Identify which cell holds the provided text, then report its [X, Y] central coordinate. 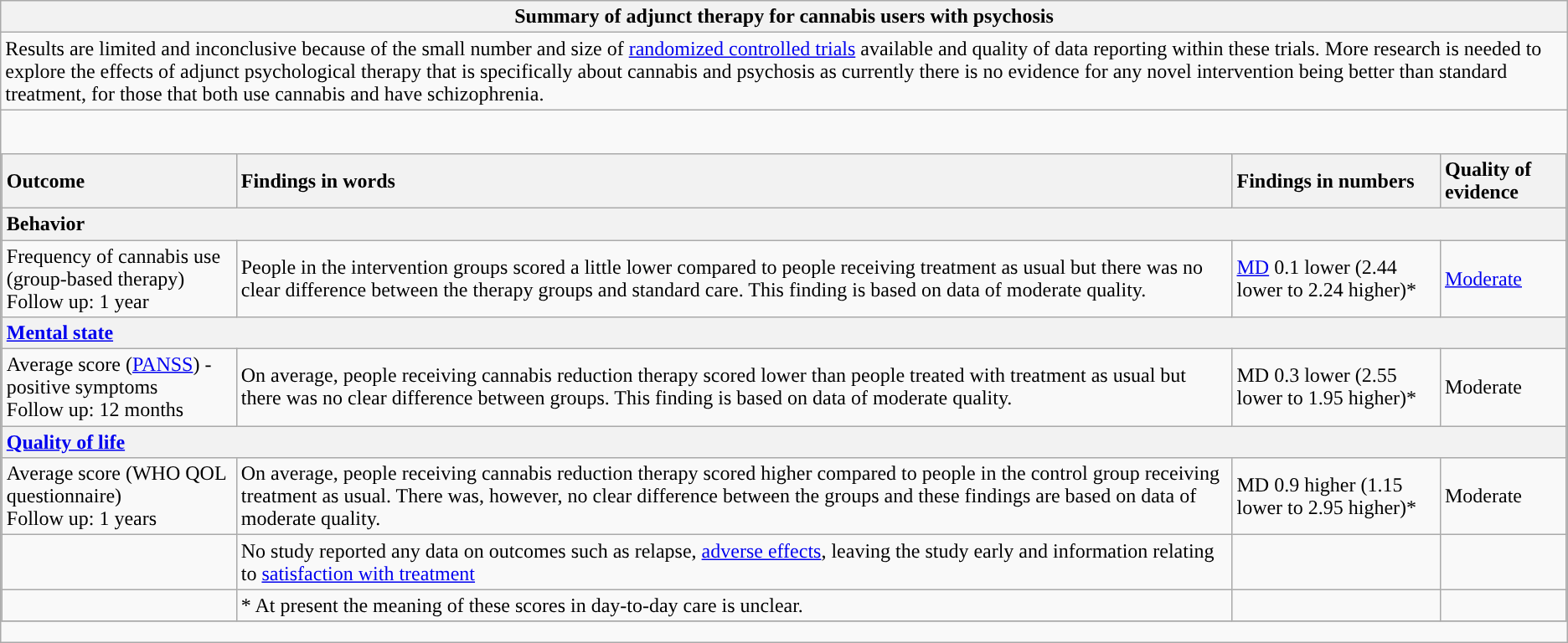
Average score (WHO QOL questionnaire)Follow up: 1 years [119, 496]
* At present the meaning of these scores in day-to-day care is unclear. [734, 605]
Quality of life [784, 442]
MD 0.1 lower (2.44 lower to 2.24 higher)* [1337, 278]
MD 0.9 higher (1.15 lower to 2.95 higher)* [1337, 496]
Frequency of cannabis use(group-based therapy)Follow up: 1 year [119, 278]
Outcome [119, 181]
Average score (PANSS) - positive symptomsFollow up: 12 months [119, 388]
Mental state [784, 333]
Behavior [784, 224]
Findings in numbers [1337, 181]
Quality of evidence [1503, 181]
Findings in words [734, 181]
Summary of adjunct therapy for cannabis users with psychosis [784, 17]
MD 0.3 lower (2.55 lower to 1.95 higher)* [1337, 388]
